Locate the cell with the specified text and output its (X, Y) center coordinate. 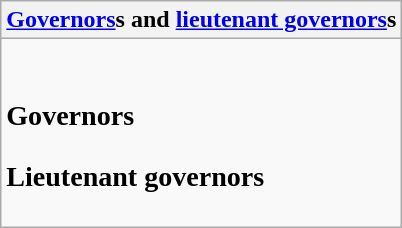
Governorss and lieutenant governorss (202, 20)
GovernorsLieutenant governors (202, 133)
